Search for the cell housing the specified text and yield its [X, Y] center coordinate. 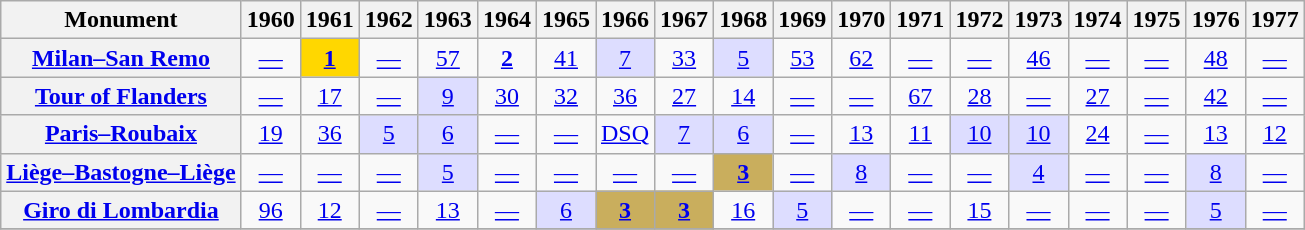
30 [506, 96]
48 [1216, 58]
67 [920, 96]
96 [270, 210]
DSQ [626, 134]
1968 [744, 20]
14 [744, 96]
53 [802, 58]
41 [566, 58]
1972 [980, 20]
1977 [1274, 20]
42 [1216, 96]
1975 [1156, 20]
Monument [121, 20]
1965 [566, 20]
Liège–Bastogne–Liège [121, 172]
1 [330, 58]
Paris–Roubaix [121, 134]
1966 [626, 20]
1963 [448, 20]
1970 [862, 20]
1962 [388, 20]
62 [862, 58]
1961 [330, 20]
1969 [802, 20]
Giro di Lombardia [121, 210]
11 [920, 134]
46 [1038, 58]
19 [270, 134]
4 [1038, 172]
1967 [684, 20]
16 [744, 210]
1976 [1216, 20]
1973 [1038, 20]
57 [448, 58]
1964 [506, 20]
9 [448, 96]
32 [566, 96]
33 [684, 58]
1971 [920, 20]
Tour of Flanders [121, 96]
1960 [270, 20]
Milan–San Remo [121, 58]
24 [1098, 134]
15 [980, 210]
28 [980, 96]
1974 [1098, 20]
17 [330, 96]
2 [506, 58]
